Pinpoint the cell where the given text exists, returning its (x, y) midpoint coordinate. 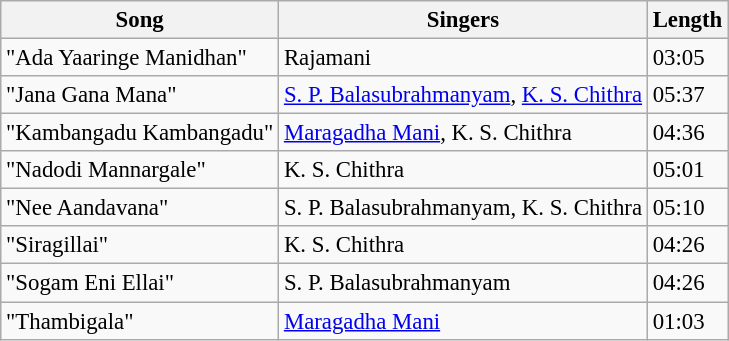
05:37 (687, 95)
"Jana Gana Mana" (140, 95)
S. P. Balasubrahmanyam (464, 283)
Singers (464, 20)
"Kambangadu Kambangadu" (140, 133)
01:03 (687, 321)
Maragadha Mani (464, 321)
"Sogam Eni Ellai" (140, 283)
Rajamani (464, 58)
03:05 (687, 58)
Length (687, 20)
"Nadodi Mannargale" (140, 170)
Maragadha Mani, K. S. Chithra (464, 133)
"Nee Aandavana" (140, 208)
"Thambigala" (140, 321)
05:01 (687, 170)
Song (140, 20)
04:36 (687, 133)
"Siragillai" (140, 245)
"Ada Yaaringe Manidhan" (140, 58)
05:10 (687, 208)
